Return the (X, Y) coordinate for the center point of the cell that contains the specified text.  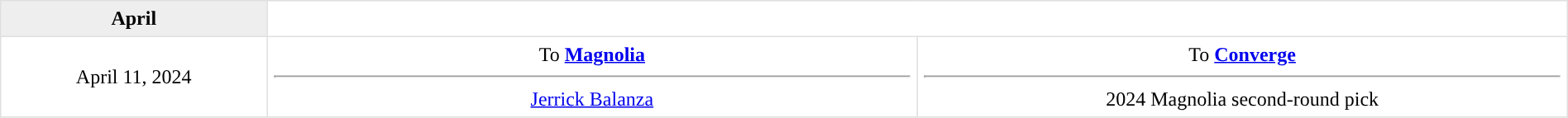
April 11, 2024 (134, 77)
April (134, 19)
To MagnoliaJerrick Balanza (592, 77)
To Converge2024 Magnolia second-round pick (1242, 77)
